Output the [X, Y] coordinate of the center of the cell containing the given text.  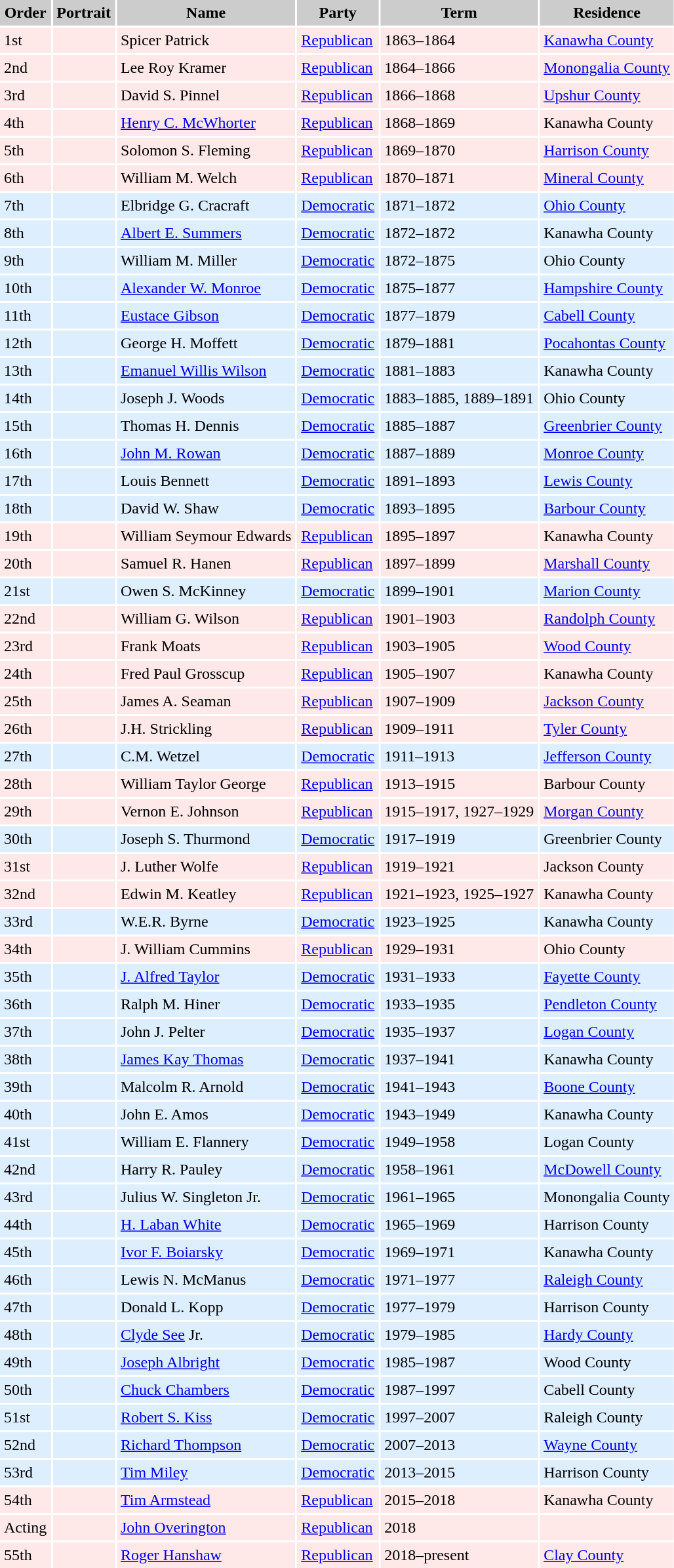
27th [25, 757]
36th [25, 1005]
Jefferson County [607, 757]
1937–1941 [459, 1060]
1977–1979 [459, 1308]
46th [25, 1280]
1931–1933 [459, 977]
J. Alfred Taylor [206, 977]
Alexander W. Monroe [206, 289]
2015–2018 [459, 1500]
33rd [25, 922]
Samuel R. Hanen [206, 564]
John Overington [206, 1528]
Acting [25, 1528]
10th [25, 289]
1958–1961 [459, 1170]
Eustace Gibson [206, 316]
1913–1915 [459, 784]
1965–1969 [459, 1225]
30th [25, 839]
Pocahontas County [607, 344]
2nd [25, 68]
Joseph Albright [206, 1363]
Mineral County [607, 178]
Randolph County [607, 619]
Henry C. McWhorter [206, 123]
53rd [25, 1473]
1866–1868 [459, 96]
1971–1977 [459, 1280]
Clyde See Jr. [206, 1335]
1941–1943 [459, 1087]
1917–1919 [459, 839]
1899–1901 [459, 592]
Harry R. Pauley [206, 1170]
Elbridge G. Cracraft [206, 206]
2013–2015 [459, 1473]
1883–1885, 1889–1891 [459, 399]
1907–1909 [459, 702]
1933–1935 [459, 1005]
38th [25, 1060]
20th [25, 564]
7th [25, 206]
Party [338, 13]
1909–1911 [459, 729]
31st [25, 867]
2018 [459, 1528]
McDowell County [607, 1170]
14th [25, 399]
12th [25, 344]
Hardy County [607, 1335]
54th [25, 1500]
Chuck Chambers [206, 1390]
44th [25, 1225]
40th [25, 1115]
Upshur County [607, 96]
William Taylor George [206, 784]
1893–1895 [459, 509]
Joseph J. Woods [206, 399]
1895–1897 [459, 536]
1869–1870 [459, 151]
David S. Pinnel [206, 96]
Lee Roy Kramer [206, 68]
29th [25, 812]
J. William Cummins [206, 950]
1929–1931 [459, 950]
1871–1872 [459, 206]
32nd [25, 895]
Thomas H. Dennis [206, 426]
42nd [25, 1170]
Lewis County [607, 481]
James Kay Thomas [206, 1060]
1863–1864 [459, 41]
1921–1923, 1925–1927 [459, 895]
John M. Rowan [206, 454]
3rd [25, 96]
Monroe County [607, 454]
1987–1997 [459, 1390]
Marshall County [607, 564]
1864–1866 [459, 68]
Tyler County [607, 729]
Morgan County [607, 812]
52nd [25, 1445]
J.H. Strickling [206, 729]
1935–1937 [459, 1032]
Donald L. Kopp [206, 1308]
Julius W. Singleton Jr. [206, 1197]
Hampshire County [607, 289]
Fred Paul Grosscup [206, 674]
1905–1907 [459, 674]
34th [25, 950]
1997–2007 [459, 1418]
1949–1958 [459, 1142]
George H. Moffett [206, 344]
19th [25, 536]
49th [25, 1363]
51st [25, 1418]
Residence [607, 13]
1879–1881 [459, 344]
1919–1921 [459, 867]
8th [25, 233]
37th [25, 1032]
Wayne County [607, 1445]
1868–1869 [459, 123]
5th [25, 151]
55th [25, 1556]
Lewis N. McManus [206, 1280]
1985–1987 [459, 1363]
1891–1893 [459, 481]
C.M. Wetzel [206, 757]
William G. Wilson [206, 619]
1870–1871 [459, 178]
18th [25, 509]
Joseph S. Thurmond [206, 839]
David W. Shaw [206, 509]
43rd [25, 1197]
Clay County [607, 1556]
Robert S. Kiss [206, 1418]
15th [25, 426]
1885–1887 [459, 426]
Tim Miley [206, 1473]
26th [25, 729]
Frank Moats [206, 647]
1943–1949 [459, 1115]
W.E.R. Byrne [206, 922]
1872–1872 [459, 233]
4th [25, 123]
45th [25, 1253]
39th [25, 1087]
Owen S. McKinney [206, 592]
H. Laban White [206, 1225]
2018–present [459, 1556]
John J. Pelter [206, 1032]
47th [25, 1308]
11th [25, 316]
Richard Thompson [206, 1445]
William Seymour Edwards [206, 536]
1875–1877 [459, 289]
Name [206, 13]
6th [25, 178]
Pendleton County [607, 1005]
Louis Bennett [206, 481]
1969–1971 [459, 1253]
50th [25, 1390]
41st [25, 1142]
25th [25, 702]
1903–1905 [459, 647]
Malcolm R. Arnold [206, 1087]
28th [25, 784]
Order [25, 13]
1872–1875 [459, 261]
2007–2013 [459, 1445]
Ralph M. Hiner [206, 1005]
Solomon S. Fleming [206, 151]
Marion County [607, 592]
Portrait [84, 13]
Boone County [607, 1087]
23rd [25, 647]
Roger Hanshaw [206, 1556]
James A. Seaman [206, 702]
9th [25, 261]
1887–1889 [459, 454]
Ivor F. Boiarsky [206, 1253]
1897–1899 [459, 564]
1881–1883 [459, 371]
17th [25, 481]
Spicer Patrick [206, 41]
J. Luther Wolfe [206, 867]
Edwin M. Keatley [206, 895]
24th [25, 674]
21st [25, 592]
48th [25, 1335]
1st [25, 41]
1923–1925 [459, 922]
Emanuel Willis Wilson [206, 371]
William M. Welch [206, 178]
Fayette County [607, 977]
William M. Miller [206, 261]
Tim Armstead [206, 1500]
35th [25, 977]
1979–1985 [459, 1335]
1877–1879 [459, 316]
22nd [25, 619]
Albert E. Summers [206, 233]
16th [25, 454]
Term [459, 13]
1961–1965 [459, 1197]
William E. Flannery [206, 1142]
1911–1913 [459, 757]
John E. Amos [206, 1115]
1901–1903 [459, 619]
1915–1917, 1927–1929 [459, 812]
13th [25, 371]
Vernon E. Johnson [206, 812]
